Pinpoint the cell where the given text exists, returning its (x, y) midpoint coordinate. 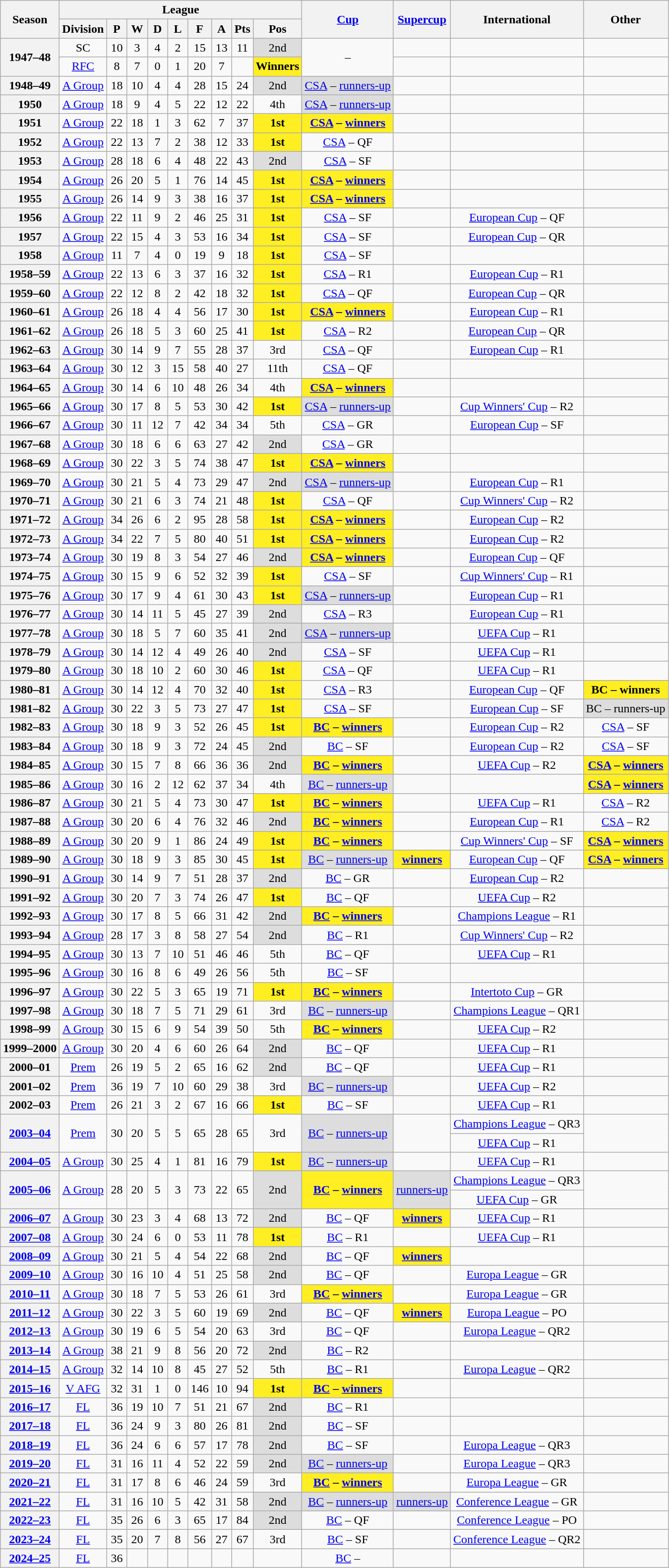
1988–89 (30, 841)
2023–24 (30, 1539)
A (221, 29)
1980–81 (30, 690)
1996–97 (30, 992)
1962–63 (30, 350)
2001–02 (30, 1086)
Winners (278, 66)
CSA – R1 (348, 274)
1956 (30, 217)
2020–21 (30, 1483)
1991–92 (30, 897)
2007–08 (30, 1237)
79 (242, 1162)
2017–18 (30, 1426)
1954 (30, 180)
1973–74 (30, 558)
1970–71 (30, 501)
L (178, 29)
1993–94 (30, 935)
1979–80 (30, 671)
1972–73 (30, 538)
2012–13 (30, 1331)
Supercup (422, 19)
1948–49 (30, 85)
2021–22 (30, 1502)
2011–12 (30, 1313)
1959–60 (30, 293)
33 (242, 142)
57 (199, 1445)
Conference League – PO (517, 1520)
1964–65 (30, 387)
P (117, 29)
2019–20 (30, 1464)
2024–25 (30, 1558)
Pts (242, 29)
1977–78 (30, 633)
International (517, 19)
2018–19 (30, 1445)
2014–15 (30, 1369)
50 (242, 1029)
Cup Winners' Cup – SF (517, 841)
1947–48 (30, 57)
1986–87 (30, 803)
RFC (83, 66)
1955 (30, 198)
1963–64 (30, 369)
Conference League – GR (517, 1502)
55 (199, 350)
1994–95 (30, 954)
64 (242, 1048)
1965–66 (30, 406)
League (181, 10)
1992–93 (30, 916)
V AFG (83, 1388)
1995–96 (30, 973)
2000–01 (30, 1067)
1957 (30, 237)
1984–85 (30, 765)
69 (242, 1313)
1982–83 (30, 727)
Conference League – QR2 (517, 1539)
2022–23 (30, 1520)
Pos (278, 29)
1981–82 (30, 708)
2013–14 (30, 1350)
BC – R2 (348, 1350)
85 (199, 860)
1999–2000 (30, 1048)
1985–86 (30, 784)
UEFA Cup – GR (517, 1199)
2010–11 (30, 1294)
Other (626, 19)
BC – GR (348, 878)
1983–84 (30, 746)
1951 (30, 123)
2002–03 (30, 1105)
1958 (30, 255)
2009–10 (30, 1275)
1978–79 (30, 652)
1969–70 (30, 482)
1971–72 (30, 519)
Cup Winners' Cup – R1 (517, 576)
1950 (30, 104)
1961–62 (30, 331)
1990–91 (30, 878)
1987–88 (30, 821)
1976–77 (30, 614)
2016–17 (30, 1407)
2004–05 (30, 1162)
1975–76 (30, 595)
BC – (348, 1558)
1997–98 (30, 1010)
146 (199, 1388)
Division (83, 29)
11th (278, 369)
Champions League – R1 (517, 916)
1960–61 (30, 312)
94 (242, 1388)
2005–06 (30, 1190)
1967–68 (30, 444)
84 (242, 1520)
Champions League – QR1 (517, 1010)
W (137, 29)
2006–07 (30, 1218)
F (199, 29)
D (158, 29)
1953 (30, 161)
Season (30, 19)
Europa League – PO (517, 1313)
1958–59 (30, 274)
1968–69 (30, 463)
2015–16 (30, 1388)
2003–04 (30, 1133)
23 (137, 1218)
2008–09 (30, 1256)
1952 (30, 142)
1974–75 (30, 576)
1998–99 (30, 1029)
95 (199, 519)
70 (199, 690)
SC (83, 48)
1989–90 (30, 860)
86 (199, 841)
1966–67 (30, 425)
– (348, 57)
Cup (348, 19)
Intertoto Cup – GR (517, 992)
